Pinpoint the cell where the given text exists, returning its (x, y) midpoint coordinate. 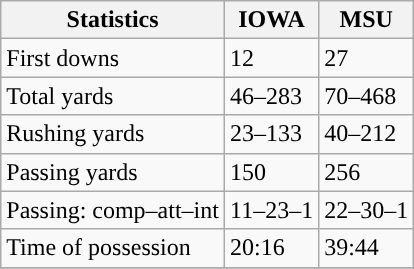
70–468 (366, 96)
40–212 (366, 134)
IOWA (271, 20)
39:44 (366, 248)
46–283 (271, 96)
150 (271, 172)
Statistics (113, 20)
20:16 (271, 248)
Total yards (113, 96)
256 (366, 172)
Time of possession (113, 248)
First downs (113, 58)
27 (366, 58)
11–23–1 (271, 210)
Passing: comp–att–int (113, 210)
Rushing yards (113, 134)
22–30–1 (366, 210)
23–133 (271, 134)
12 (271, 58)
Passing yards (113, 172)
MSU (366, 20)
